Provide the [X, Y] coordinate of the cell's center where the given text is located.  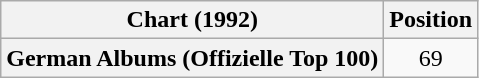
German Albums (Offizielle Top 100) [192, 58]
69 [431, 58]
Position [431, 20]
Chart (1992) [192, 20]
